Search for the cell housing the specified text and yield its (X, Y) center coordinate. 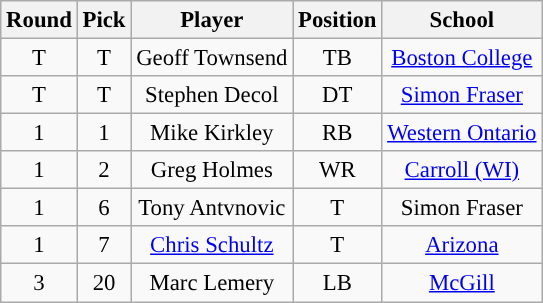
School (462, 20)
Position (338, 20)
Arizona (462, 245)
RB (338, 133)
2 (104, 170)
Chris Schultz (212, 245)
Western Ontario (462, 133)
McGill (462, 283)
DT (338, 95)
Tony Antvnovic (212, 208)
20 (104, 283)
Geoff Townsend (212, 58)
Boston College (462, 58)
TB (338, 58)
WR (338, 170)
Carroll (WI) (462, 170)
Pick (104, 20)
LB (338, 283)
7 (104, 245)
Marc Lemery (212, 283)
Mike Kirkley (212, 133)
Greg Holmes (212, 170)
6 (104, 208)
Round (39, 20)
Stephen Decol (212, 95)
Player (212, 20)
3 (39, 283)
